Capture the cell that displays the provided text and extract its [x, y] central coordinate. 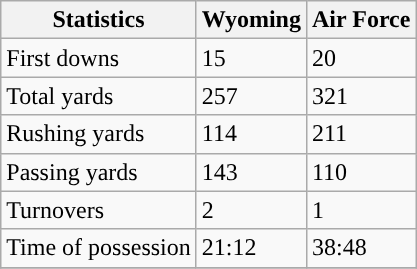
Time of possession [99, 248]
1 [360, 210]
211 [360, 134]
Air Force [360, 20]
Turnovers [99, 210]
257 [251, 96]
21:12 [251, 248]
321 [360, 96]
143 [251, 172]
Passing yards [99, 172]
110 [360, 172]
Wyoming [251, 20]
Rushing yards [99, 134]
Total yards [99, 96]
114 [251, 134]
20 [360, 58]
2 [251, 210]
Statistics [99, 20]
First downs [99, 58]
15 [251, 58]
38:48 [360, 248]
